Provide the (x, y) coordinate of the cell's center where the given text is located.  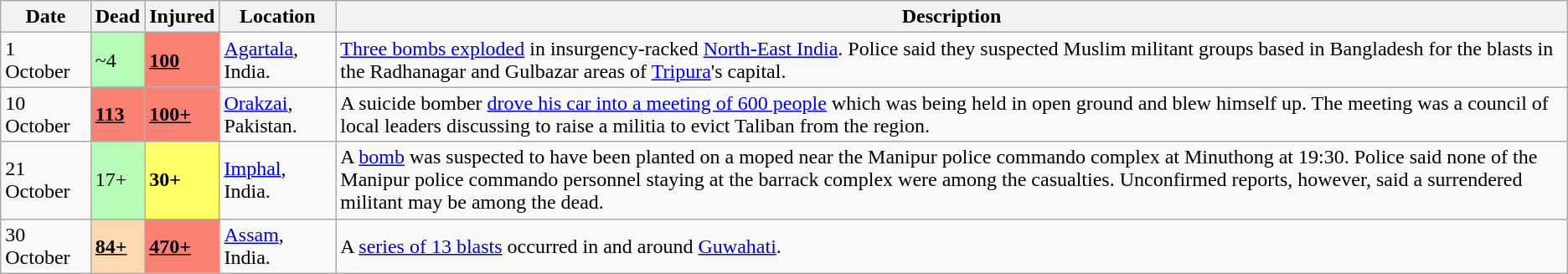
1 October (45, 60)
Date (45, 17)
100 (183, 60)
470+ (183, 246)
Injured (183, 17)
Description (952, 17)
30 October (45, 246)
17+ (117, 180)
Location (278, 17)
Agartala, India. (278, 60)
84+ (117, 246)
Dead (117, 17)
Imphal, India. (278, 180)
Orakzai, Pakistan. (278, 114)
A series of 13 blasts occurred in and around Guwahati. (952, 246)
10 October (45, 114)
~4 (117, 60)
100+ (183, 114)
30+ (183, 180)
Assam, India. (278, 246)
21 October (45, 180)
113 (117, 114)
